Search for the cell housing the specified text and yield its [X, Y] center coordinate. 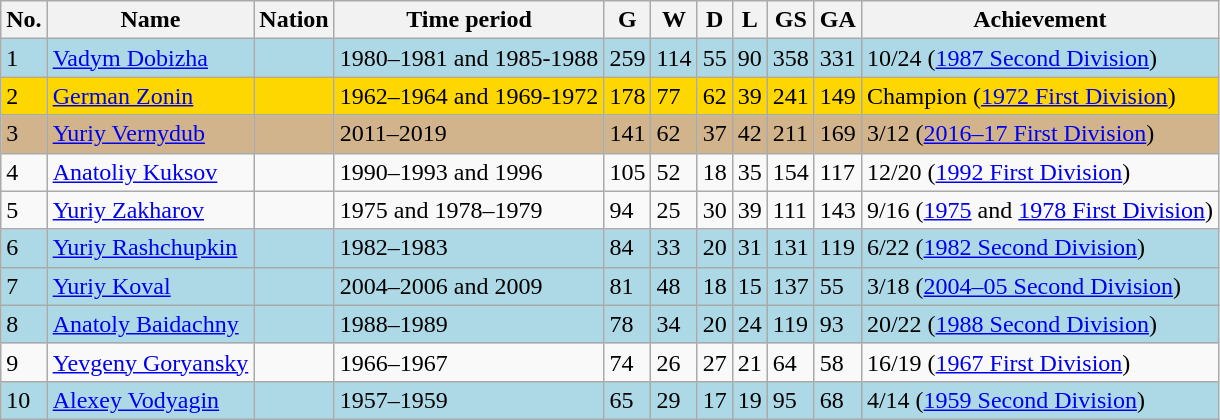
27 [714, 362]
Anatoly Baidachny [150, 324]
169 [838, 134]
Vadym Dobizha [150, 58]
GA [838, 20]
17 [714, 400]
143 [838, 210]
6 [24, 248]
3/12 (2016–17 First Division) [1040, 134]
D [714, 20]
Yevgeny Goryansky [150, 362]
105 [628, 172]
16/19 (1967 First Division) [1040, 362]
Yuriy Vernydub [150, 134]
1988–1989 [469, 324]
15 [750, 286]
9 [24, 362]
20/22 (1988 Second Division) [1040, 324]
178 [628, 96]
2011–2019 [469, 134]
37 [714, 134]
111 [790, 210]
2 [24, 96]
1 [24, 58]
25 [674, 210]
Achievement [1040, 20]
149 [838, 96]
29 [674, 400]
65 [628, 400]
GS [790, 20]
6/22 (1982 Second Division) [1040, 248]
259 [628, 58]
12/20 (1992 First Division) [1040, 172]
77 [674, 96]
1966–1967 [469, 362]
35 [750, 172]
19 [750, 400]
9/16 (1975 and 1978 First Division) [1040, 210]
68 [838, 400]
211 [790, 134]
No. [24, 20]
Nation [294, 20]
26 [674, 362]
4/14 (1959 Second Division) [1040, 400]
42 [750, 134]
1990–1993 and 1996 [469, 172]
4 [24, 172]
3 [24, 134]
93 [838, 324]
Champion (1972 First Division) [1040, 96]
33 [674, 248]
W [674, 20]
154 [790, 172]
21 [750, 362]
24 [750, 324]
117 [838, 172]
Yuriy Koval [150, 286]
1975 and 1978–1979 [469, 210]
1982–1983 [469, 248]
10/24 (1987 Second Division) [1040, 58]
Yuriy Rashchupkin [150, 248]
95 [790, 400]
131 [790, 248]
Time period [469, 20]
1980–1981 and 1985-1988 [469, 58]
84 [628, 248]
Anatoliy Kuksov [150, 172]
358 [790, 58]
7 [24, 286]
48 [674, 286]
Alexey Vodyagin [150, 400]
114 [674, 58]
78 [628, 324]
52 [674, 172]
1957–1959 [469, 400]
331 [838, 58]
L [750, 20]
3/18 (2004–05 Second Division) [1040, 286]
64 [790, 362]
137 [790, 286]
10 [24, 400]
5 [24, 210]
2004–2006 and 2009 [469, 286]
74 [628, 362]
241 [790, 96]
30 [714, 210]
1962–1964 and 1969-1972 [469, 96]
G [628, 20]
81 [628, 286]
Name [150, 20]
58 [838, 362]
31 [750, 248]
141 [628, 134]
90 [750, 58]
34 [674, 324]
8 [24, 324]
94 [628, 210]
German Zonin [150, 96]
Yuriy Zakharov [150, 210]
